Find where the given text appears and provide that cell's center as [x, y] coordinate. 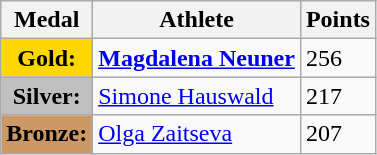
256 [338, 58]
Points [338, 20]
Magdalena Neuner [197, 58]
Athlete [197, 20]
207 [338, 134]
Olga Zaitseva [197, 134]
217 [338, 96]
Simone Hauswald [197, 96]
Gold: [47, 58]
Bronze: [47, 134]
Silver: [47, 96]
Medal [47, 20]
